Identify which cell holds the provided text, then report its [x, y] central coordinate. 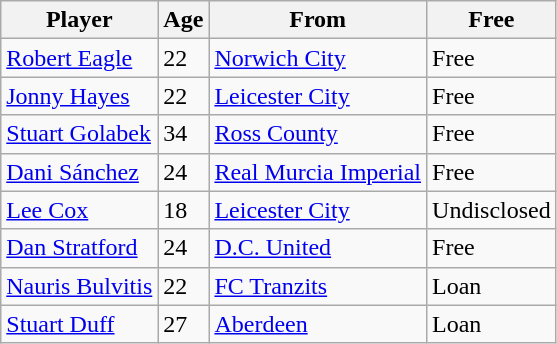
Ross County [318, 134]
FC Tranzits [318, 286]
From [318, 20]
D.C. United [318, 248]
18 [184, 210]
Jonny Hayes [80, 96]
Stuart Duff [80, 324]
Undisclosed [492, 210]
Real Murcia Imperial [318, 172]
Nauris Bulvitis [80, 286]
Stuart Golabek [80, 134]
Age [184, 20]
Dan Stratford [80, 248]
Norwich City [318, 58]
Aberdeen [318, 324]
27 [184, 324]
Player [80, 20]
Robert Eagle [80, 58]
Dani Sánchez [80, 172]
34 [184, 134]
Lee Cox [80, 210]
